Determine the (x, y) coordinate at the center of the cell enclosing the given text.  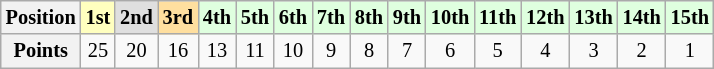
2 (642, 51)
20 (136, 51)
Points (41, 51)
11 (255, 51)
16 (178, 51)
4th (217, 17)
13th (593, 17)
9 (331, 51)
4 (545, 51)
6th (293, 17)
8th (369, 17)
8 (369, 51)
10th (450, 17)
9th (407, 17)
14th (642, 17)
7 (407, 51)
13 (217, 51)
3 (593, 51)
15th (690, 17)
6 (450, 51)
7th (331, 17)
10 (293, 51)
5th (255, 17)
12th (545, 17)
1st (98, 17)
25 (98, 51)
Position (41, 17)
2nd (136, 17)
11th (498, 17)
5 (498, 51)
1 (690, 51)
3rd (178, 17)
